Detect which cell encompasses the target text, then output its [x, y] center coordinate. 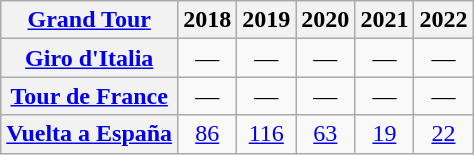
Grand Tour [90, 20]
2022 [444, 20]
Giro d'Italia [90, 58]
19 [384, 134]
Tour de France [90, 96]
116 [266, 134]
2018 [208, 20]
86 [208, 134]
2020 [326, 20]
22 [444, 134]
Vuelta a España [90, 134]
2019 [266, 20]
63 [326, 134]
2021 [384, 20]
